Pinpoint the cell where the given text exists, returning its [x, y] midpoint coordinate. 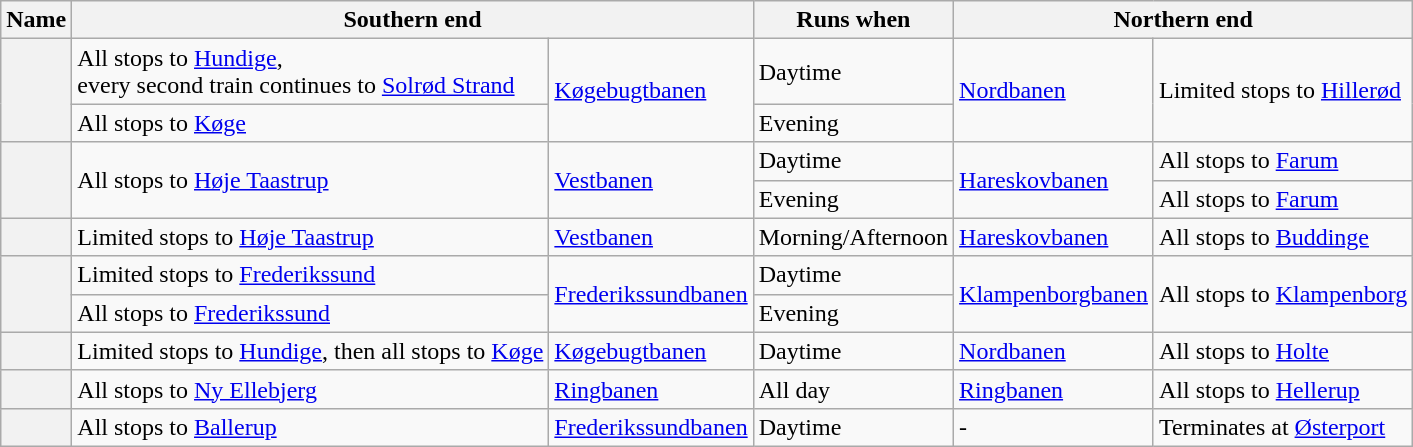
Limited stops to Frederikssund [310, 275]
All stops to Holte [1282, 351]
All stops to Høje Taastrup [310, 180]
All stops to Hundige,every second train continues to Solrød Strand [310, 72]
All stops to Køge [310, 123]
Name [36, 20]
Klampenborgbanen [1054, 294]
Limited stops to Hundige, then all stops to Køge [310, 351]
- [1054, 427]
All stops to Ny Ellebjerg [310, 389]
Southern end [412, 20]
Limited stops to Hillerød [1282, 90]
All stops to Buddinge [1282, 237]
Terminates at Østerport [1282, 427]
Morning/Afternoon [853, 237]
All stops to Ballerup [310, 427]
Runs when [853, 20]
All stops to Hellerup [1282, 389]
Limited stops to Høje Taastrup [310, 237]
All stops to Klampenborg [1282, 294]
Northern end [1184, 20]
All stops to Frederikssund [310, 313]
All day [853, 389]
